Capture the cell that displays the provided text and extract its [X, Y] central coordinate. 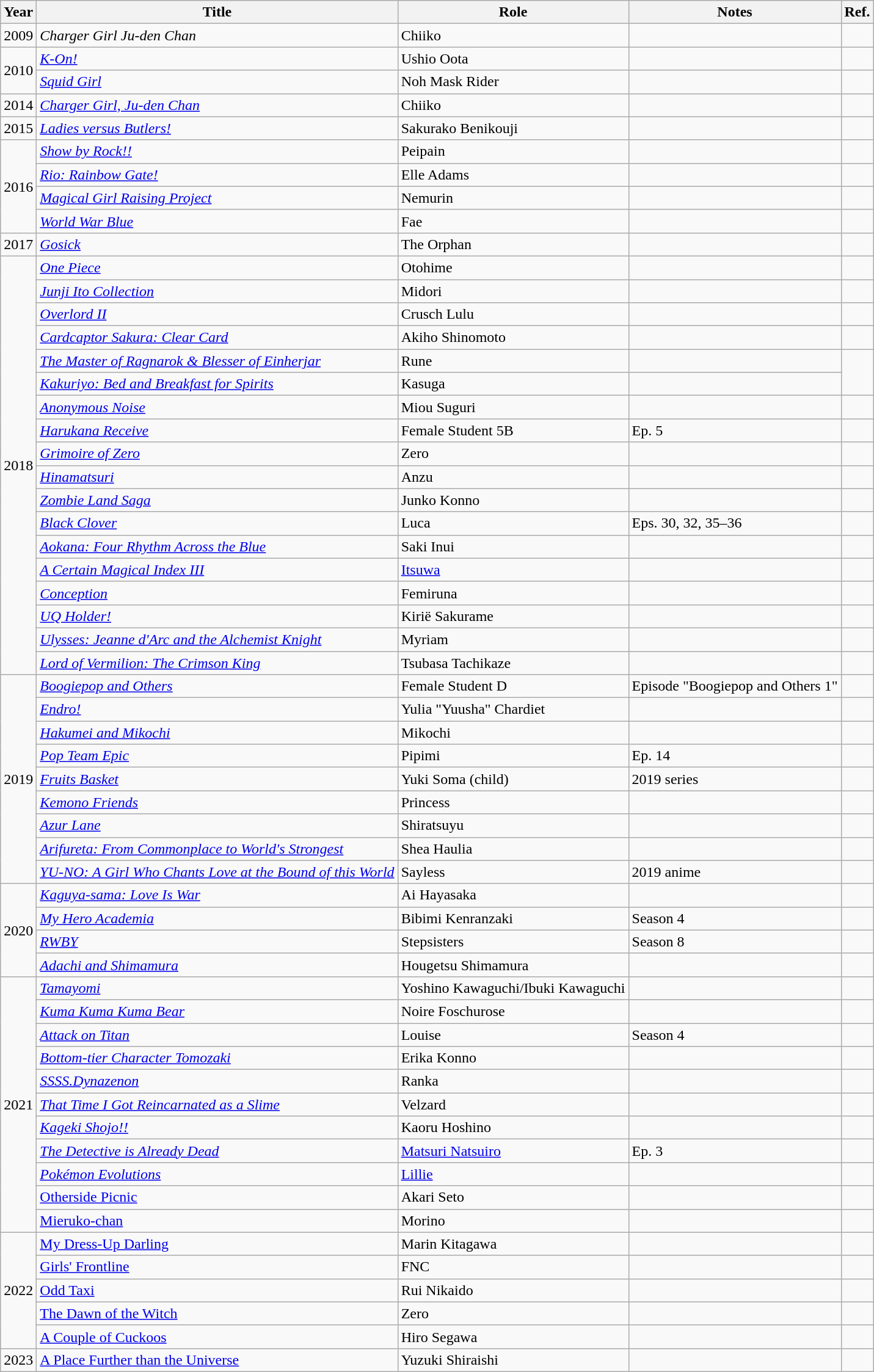
Ai Hayasaka [513, 895]
Anzu [513, 477]
Matsuri Natsuiro [513, 1151]
Noh Mask Rider [513, 82]
Conception [217, 593]
K-On! [217, 59]
Shea Haulia [513, 849]
Attack on Titan [217, 1035]
2015 [18, 128]
Bibimi Kenranzaki [513, 918]
Peipain [513, 151]
Ulysses: Jeanne d'Arc and the Alchemist Knight [217, 639]
2019 [18, 779]
Charger Girl Ju-den Chan [217, 35]
Kemono Friends [217, 802]
Ep. 14 [735, 756]
RWBY [217, 942]
2023 [18, 1360]
Title [217, 12]
Rune [513, 361]
Arifureta: From Commonplace to World's Strongest [217, 849]
2014 [18, 105]
Pokémon Evolutions [217, 1174]
Year [18, 12]
Hinamatsuri [217, 477]
The Master of Ragnarok & Blesser of Einherjar [217, 361]
Noire Foschurose [513, 1011]
2017 [18, 244]
Ladies versus Butlers! [217, 128]
Aokana: Four Rhythm Across the Blue [217, 546]
Yulia "Yuusha" Chardiet [513, 710]
Adachi and Shimamura [217, 965]
2016 [18, 186]
Grimoire of Zero [217, 454]
Charger Girl, Ju-den Chan [217, 105]
2021 [18, 1104]
Akari Seto [513, 1197]
2010 [18, 70]
That Time I Got Reincarnated as a Slime [217, 1105]
One Piece [217, 267]
Femiruna [513, 593]
Elle Adams [513, 175]
Season 8 [735, 942]
Pop Team Epic [217, 756]
Female Student D [513, 686]
2018 [18, 465]
Pipimi [513, 756]
Akiho Shinomoto [513, 338]
Azur Lane [217, 826]
FNC [513, 1267]
Gosick [217, 244]
Junji Ito Collection [217, 291]
Sayless [513, 872]
Itsuwa [513, 570]
Crusch Lulu [513, 314]
Endro! [217, 710]
2022 [18, 1290]
Luca [513, 523]
Kageki Shojo!! [217, 1128]
Erika Konno [513, 1058]
Ushio Oota [513, 59]
World War Blue [217, 221]
Hiro Segawa [513, 1337]
Kasuga [513, 384]
Zombie Land Saga [217, 500]
The Detective is Already Dead [217, 1151]
Saki Inui [513, 546]
Cardcaptor Sakura: Clear Card [217, 338]
Episode "Boogiepop and Others 1" [735, 686]
Sakurako Benikouji [513, 128]
A Certain Magical Index III [217, 570]
Marin Kitagawa [513, 1244]
Lillie [513, 1174]
Kakuriyo: Bed and Breakfast for Spirits [217, 384]
My Dress-Up Darling [217, 1244]
Harukana Receive [217, 430]
2019 series [735, 779]
Show by Rock!! [217, 151]
Stepsisters [513, 942]
The Orphan [513, 244]
Midori [513, 291]
Fruits Basket [217, 779]
Ep. 5 [735, 430]
2019 anime [735, 872]
YU-NO: A Girl Who Chants Love at the Bound of this World [217, 872]
Velzard [513, 1105]
SSSS.Dynazenon [217, 1081]
Boogiepop and Others [217, 686]
Kuma Kuma Kuma Bear [217, 1011]
Overlord II [217, 314]
Myriam [513, 639]
Fae [513, 221]
Hougetsu Shimamura [513, 965]
Tsubasa Tachikaze [513, 662]
Odd Taxi [217, 1290]
Black Clover [217, 523]
2009 [18, 35]
Mieruko-chan [217, 1221]
Nemurin [513, 198]
Louise [513, 1035]
Ref. [858, 12]
A Couple of Cuckoos [217, 1337]
Kaoru Hoshino [513, 1128]
Role [513, 12]
Yuki Soma (child) [513, 779]
Yuzuki Shiraishi [513, 1360]
Tamayomi [217, 988]
Kirië Sakurame [513, 616]
Mikochi [513, 733]
2020 [18, 930]
Female Student 5B [513, 430]
Miou Suguri [513, 407]
UQ Holder! [217, 616]
Ranka [513, 1081]
Kaguya-sama: Love Is War [217, 895]
Princess [513, 802]
Rui Nikaidо [513, 1290]
A Place Further than the Universe [217, 1360]
Ep. 3 [735, 1151]
Magical Girl Raising Project [217, 198]
Rio: Rainbow Gate! [217, 175]
The Dawn of the Witch [217, 1313]
Anonymous Noise [217, 407]
Junko Konno [513, 500]
Otohime [513, 267]
Yoshino Kawaguchi/Ibuki Kawaguchi [513, 988]
Morino [513, 1221]
Bottom-tier Character Tomozaki [217, 1058]
Hakumei and Mikochi [217, 733]
Shiratsuyu [513, 826]
Eps. 30, 32, 35–36 [735, 523]
Otherside Picnic [217, 1197]
Lord of Vermilion: The Crimson King [217, 662]
Squid Girl [217, 82]
Notes [735, 12]
Girls' Frontline [217, 1267]
My Hero Academia [217, 918]
